Identify which cell holds the provided text, then report its [x, y] central coordinate. 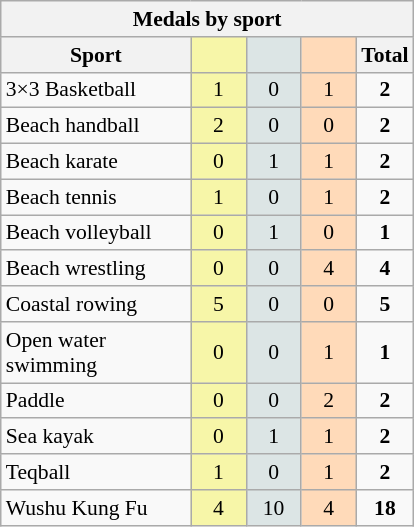
10 [274, 508]
Beach handball [96, 126]
Medals by sport [208, 19]
Teqball [96, 472]
Open water swimming [96, 352]
Beach wrestling [96, 269]
Wushu Kung Fu [96, 508]
Sport [96, 55]
3×3 Basketball [96, 90]
Sea kayak [96, 437]
Beach karate [96, 162]
Total [384, 55]
Coastal rowing [96, 304]
18 [384, 508]
Beach tennis [96, 197]
Paddle [96, 401]
Beach volleyball [96, 233]
